Return [x, y] of the center of cell containing provided text 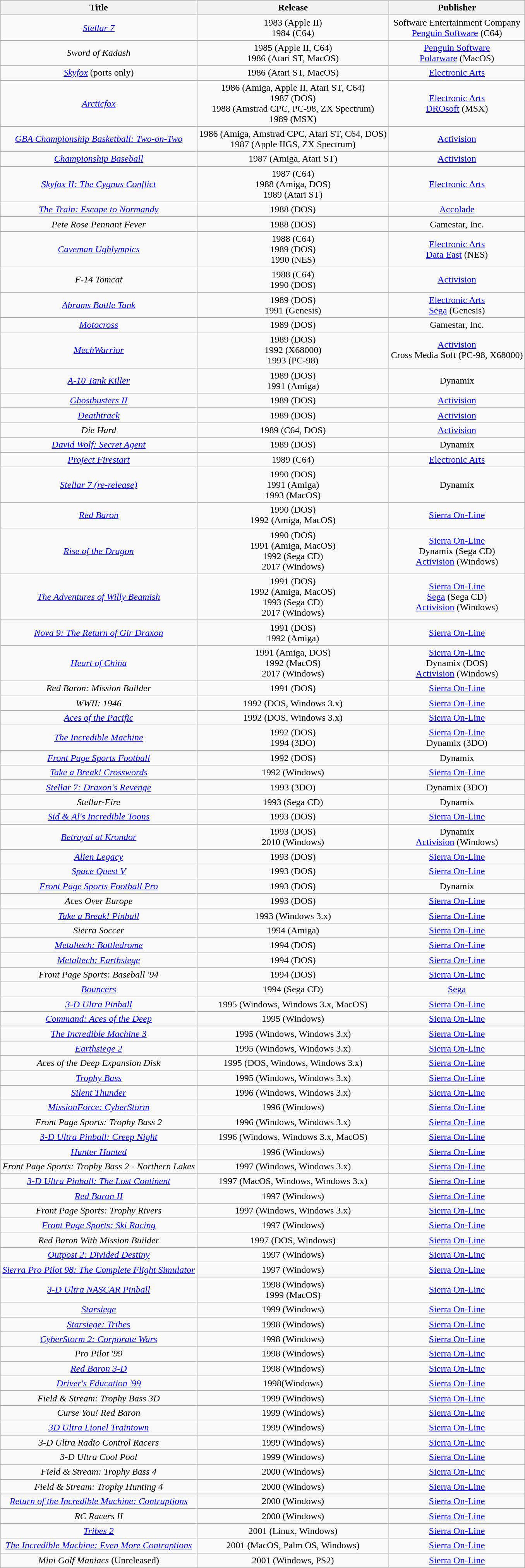
Title [99, 8]
1995 (DOS, Windows, Windows 3.x) [293, 1063]
1997 (DOS, Windows) [293, 1240]
Earthsiege 2 [99, 1048]
Front Page Sports: Trophy Bass 2 [99, 1122]
1991 (DOS)1992 (Amiga) [293, 632]
The Incredible Machine: Even More Contraptions [99, 1546]
1987 (C64)1988 (Amiga, DOS)1989 (Atari ST) [293, 184]
1991 (Amiga, DOS)1992 (MacOS)2017 (Windows) [293, 663]
Command: Aces of the Deep [99, 1019]
Metaltech: Earthsiege [99, 960]
1989 (C64, DOS) [293, 430]
1989 (DOS)1992 (X68000)1993 (PC-98) [293, 350]
Outpost 2: Divided Destiny [99, 1255]
3-D Ultra Pinball [99, 1004]
MissionForce: CyberStorm [99, 1107]
Space Quest V [99, 871]
1992 (DOS)1994 (3DO) [293, 738]
Skyfox II: The Cygnus Conflict [99, 184]
ActivisionCross Media Soft (PC-98, X68000) [457, 350]
3-D Ultra Radio Control Racers [99, 1442]
Betrayal at Krondor [99, 837]
1985 (Apple II, C64)1986 (Atari ST, MacOS) [293, 53]
Red Baron: Mission Builder [99, 688]
1993 (3DO) [293, 787]
3-D Ultra Pinball: The Lost Continent [99, 1181]
1987 (Amiga, Atari ST) [293, 159]
Red Baron II [99, 1196]
1989 (C64) [293, 460]
Tribes 2 [99, 1531]
CyberStorm 2: Corporate Wars [99, 1339]
Trophy Bass [99, 1078]
Sword of Kadash [99, 53]
Sierra Pro Pilot 98: The Complete Flight Simulator [99, 1270]
Red Baron With Mission Builder [99, 1240]
1994 (Sega CD) [293, 990]
Starsiege: Tribes [99, 1324]
Stellar 7 (re-release) [99, 485]
Aces of the Pacific [99, 718]
Driver's Education '99 [99, 1383]
Electronic ArtsDROsoft (MSX) [457, 103]
1997 (MacOS, Windows, Windows 3.x) [293, 1181]
Arcticfox [99, 103]
David Wolf: Secret Agent [99, 445]
1998 (Windows)1999 (MacOS) [293, 1289]
1990 (DOS)1991 (Amiga)1993 (MacOS) [293, 485]
Die Hard [99, 430]
1996 (Windows, Windows 3.x, MacOS) [293, 1137]
Hunter Hunted [99, 1151]
3-D Ultra Cool Pool [99, 1457]
Front Page Sports: Trophy Rivers [99, 1211]
Take a Break! Pinball [99, 916]
Red Baron [99, 515]
1991 (DOS)1992 (Amiga, MacOS)1993 (Sega CD)2017 (Windows) [293, 597]
Stellar 7 [99, 28]
1993 (Sega CD) [293, 802]
The Incredible Machine [99, 738]
Aces Over Europe [99, 901]
Curse You! Red Baron [99, 1413]
GBA Championship Basketball: Two-on-Two [99, 139]
1988 (C64)1990 (DOS) [293, 280]
Sierra Soccer [99, 930]
Front Page Sports Football [99, 758]
Rise of the Dragon [99, 551]
Bouncers [99, 990]
Electronic ArtsSega (Genesis) [457, 305]
Take a Break! Crosswords [99, 773]
Penguin SoftwarePolarware (MacOS) [457, 53]
1998(Windows) [293, 1383]
Field & Stream: Trophy Bass 3D [99, 1398]
Front Page Sports: Baseball '94 [99, 975]
Sid & Al's Incredible Toons [99, 817]
Skyfox (ports only) [99, 73]
Deathtrack [99, 415]
1989 (DOS)1991 (Amiga) [293, 380]
3-D Ultra NASCAR Pinball [99, 1289]
2001 (Linux, Windows) [293, 1531]
1993 (Windows 3.x) [293, 916]
Mini Golf Maniacs (Unreleased) [99, 1560]
Front Page Sports: Trophy Bass 2 - Northern Lakes [99, 1166]
Electronic ArtsData East (NES) [457, 249]
Championship Baseball [99, 159]
Alien Legacy [99, 857]
DynamixActivision (Windows) [457, 837]
Pro Pilot '99 [99, 1354]
The Incredible Machine 3 [99, 1034]
RC Racers II [99, 1516]
Ghostbusters II [99, 401]
Caveman Ughlympics [99, 249]
The Train: Escape to Normandy [99, 209]
2001 (MacOS, Palm OS, Windows) [293, 1546]
Silent Thunder [99, 1093]
Software Entertainment CompanyPenguin Software (C64) [457, 28]
3-D Ultra Pinball: Creep Night [99, 1137]
Heart of China [99, 663]
1983 (Apple II)1984 (C64) [293, 28]
Starsiege [99, 1310]
Abrams Battle Tank [99, 305]
1994 (Amiga) [293, 930]
F-14 Tomcat [99, 280]
Nova 9: The Return of Gir Draxon [99, 632]
Project Firestart [99, 460]
Publisher [457, 8]
1991 (DOS) [293, 688]
Stellar-Fire [99, 802]
2001 (Windows, PS2) [293, 1560]
Sierra On-LineDynamix (DOS)Activision (Windows) [457, 663]
1992 (Windows) [293, 773]
1986 (Amiga, Apple II, Atari ST, C64)1987 (DOS)1988 (Amstrad CPC, PC-98, ZX Spectrum)1989 (MSX) [293, 103]
MechWarrior [99, 350]
Front Page Sports: Ski Racing [99, 1225]
Sega [457, 990]
The Adventures of Willy Beamish [99, 597]
Sierra On-LineSega (Sega CD)Activision (Windows) [457, 597]
1992 (DOS) [293, 758]
Motocross [99, 325]
Return of the Incredible Machine: Contraptions [99, 1501]
3D Ultra Lionel Traintown [99, 1427]
1990 (DOS)1991 (Amiga, MacOS)1992 (Sega CD)2017 (Windows) [293, 551]
Release [293, 8]
1986 (Atari ST, MacOS) [293, 73]
1988 (C64)1989 (DOS)1990 (NES) [293, 249]
1989 (DOS)1991 (Genesis) [293, 305]
Sierra On-LineDynamix (Sega CD)Activision (Windows) [457, 551]
Aces of the Deep Expansion Disk [99, 1063]
A-10 Tank Killer [99, 380]
Field & Stream: Trophy Hunting 4 [99, 1487]
Accolade [457, 209]
Field & Stream: Trophy Bass 4 [99, 1472]
Stellar 7: Draxon's Revenge [99, 787]
Sierra On-LineDynamix (3DO) [457, 738]
WWII: 1946 [99, 703]
Pete Rose Pennant Fever [99, 224]
1993 (DOS)2010 (Windows) [293, 837]
1995 (Windows, Windows 3.x, MacOS) [293, 1004]
Front Page Sports Football Pro [99, 886]
1990 (DOS) 1992 (Amiga, MacOS) [293, 515]
1986 (Amiga, Amstrad CPC, Atari ST, C64, DOS)1987 (Apple IIGS, ZX Spectrum) [293, 139]
Dynamix (3DO) [457, 787]
1995 (Windows) [293, 1019]
Red Baron 3-D [99, 1368]
Metaltech: Battledrome [99, 945]
